Provide the [x, y] coordinate of the cell's center where the given text is located.  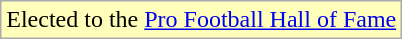
Elected to the Pro Football Hall of Fame [202, 20]
